Locate the cell with the specified text and output its (X, Y) center coordinate. 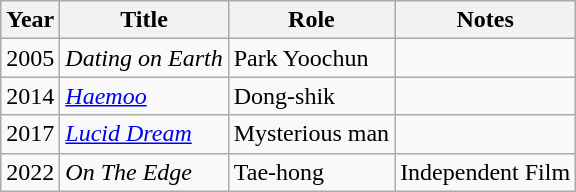
Role (311, 20)
Year (30, 20)
Mysterious man (311, 134)
2017 (30, 134)
Dating on Earth (144, 58)
2005 (30, 58)
On The Edge (144, 172)
2014 (30, 96)
Notes (486, 20)
Independent Film (486, 172)
Haemoo (144, 96)
Title (144, 20)
2022 (30, 172)
Dong-shik (311, 96)
Tae-hong (311, 172)
Park Yoochun (311, 58)
Lucid Dream (144, 134)
